Return the (X, Y) coordinate for the center point of the cell that contains the specified text.  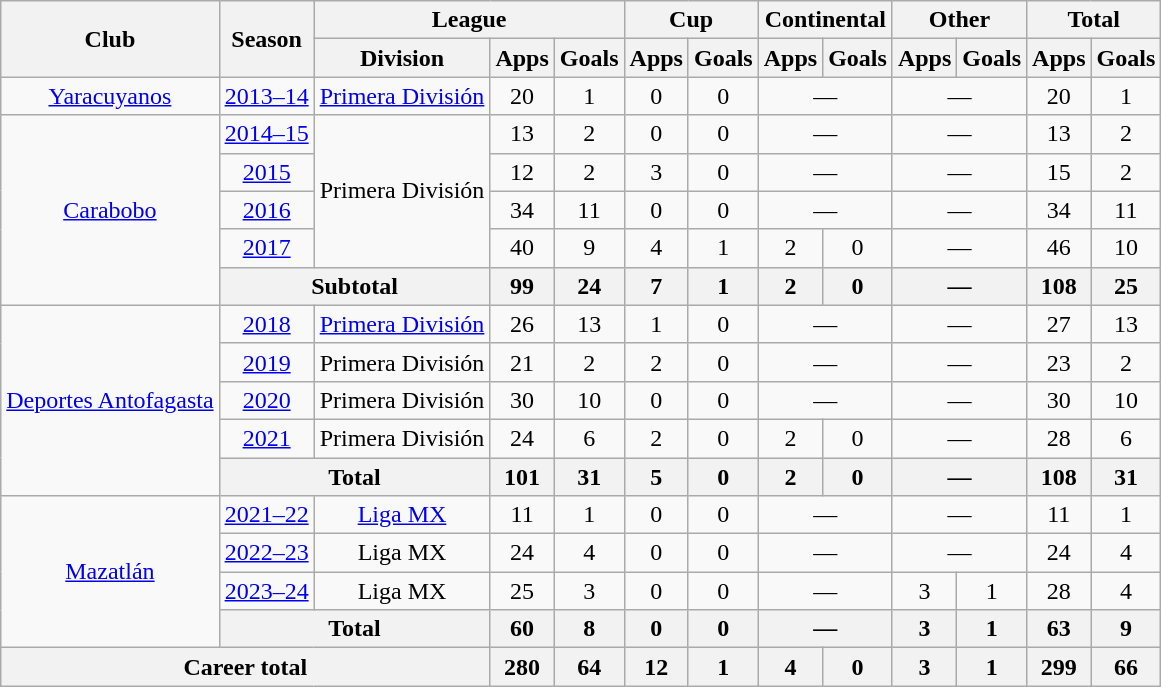
Club (110, 39)
101 (522, 477)
2021 (266, 438)
Continental (825, 20)
8 (589, 629)
7 (656, 286)
2020 (266, 400)
63 (1059, 629)
2022–23 (266, 553)
Subtotal (354, 286)
Season (266, 39)
2018 (266, 324)
280 (522, 667)
Cup (691, 20)
2013–14 (266, 96)
Other (959, 20)
Mazatlán (110, 572)
21 (522, 362)
2023–24 (266, 591)
Career total (246, 667)
23 (1059, 362)
60 (522, 629)
5 (656, 477)
2017 (266, 248)
2021–22 (266, 515)
40 (522, 248)
66 (1126, 667)
27 (1059, 324)
46 (1059, 248)
15 (1059, 172)
Division (402, 58)
299 (1059, 667)
Yaracuyanos (110, 96)
2014–15 (266, 134)
64 (589, 667)
26 (522, 324)
2015 (266, 172)
99 (522, 286)
2016 (266, 210)
2019 (266, 362)
League (469, 20)
Deportes Antofagasta (110, 400)
Carabobo (110, 210)
